Scan for the cell matching the given text and deliver its (x, y) coordinate at center. 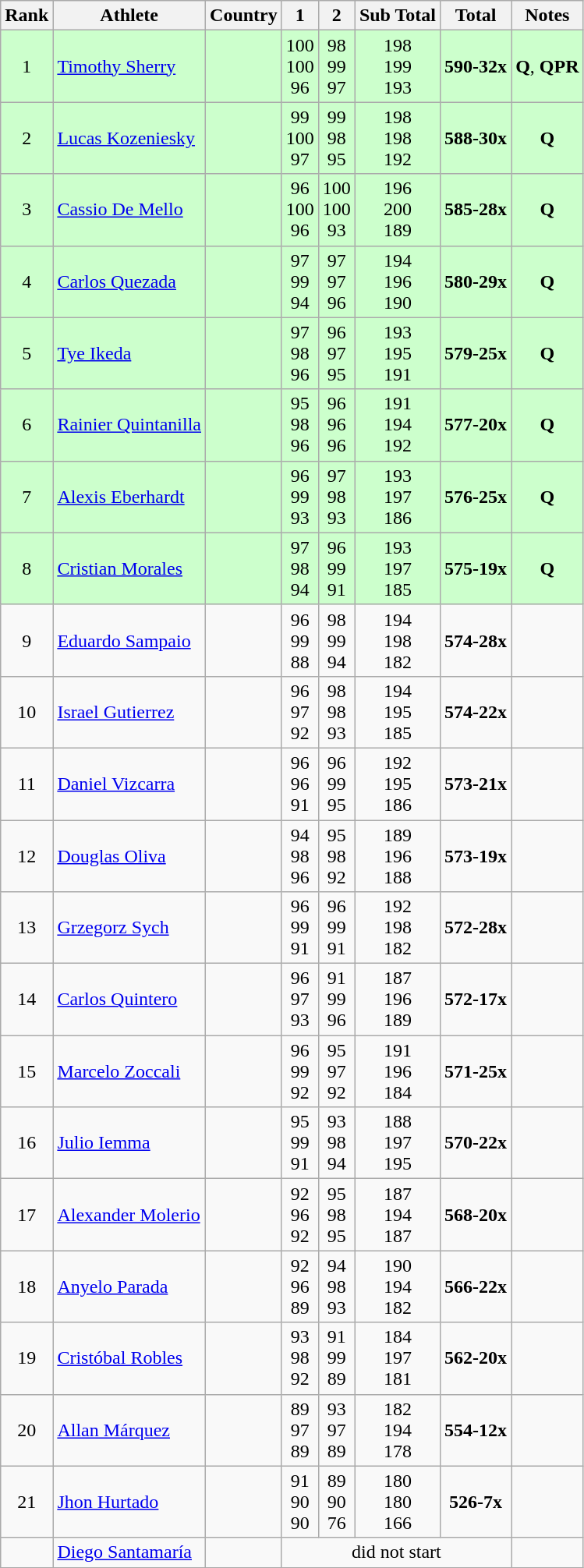
989994 (337, 640)
189196188 (398, 856)
192198182 (398, 928)
Marcelo Zoccali (129, 1071)
Carlos Quintero (129, 1000)
562-20x (476, 1358)
Timothy Sherry (129, 66)
959991 (299, 1143)
919996 (337, 1000)
568-20x (476, 1215)
572-28x (476, 928)
969995 (337, 784)
554-12x (476, 1430)
969993 (299, 497)
959792 (337, 1071)
192195186 (398, 784)
10 (27, 712)
Douglas Oliva (129, 856)
7 (27, 497)
Israel Gutierrez (129, 712)
969992 (299, 1071)
526-7x (476, 1502)
Rainier Quintanilla (129, 425)
979994 (299, 281)
6 (27, 425)
18 (27, 1287)
Athlete (129, 16)
Diego Santamaría (129, 1552)
Total (476, 16)
571-25x (476, 1071)
Alexander Molerio (129, 1215)
575-19x (476, 568)
9910097 (299, 138)
14 (27, 1000)
Rank (27, 16)
969793 (299, 1000)
969988 (299, 640)
8 (27, 568)
187194187 (398, 1215)
969691 (299, 784)
969795 (337, 353)
10010093 (337, 210)
949893 (337, 1287)
11 (27, 784)
Alexis Eberhardt (129, 497)
194198182 (398, 640)
21 (27, 1502)
969696 (337, 425)
959895 (337, 1215)
899789 (299, 1430)
16 (27, 1143)
577-20x (476, 425)
10010096 (299, 66)
989893 (337, 712)
999895 (337, 138)
17 (27, 1215)
574-22x (476, 712)
919090 (299, 1502)
187196189 (398, 1000)
580-29x (476, 281)
194196190 (398, 281)
Julio Iemma (129, 1143)
Sub Total (398, 16)
979894 (299, 568)
979893 (337, 497)
979896 (299, 353)
Cristóbal Robles (129, 1358)
4 (27, 281)
939894 (337, 1143)
899076 (337, 1502)
919989 (337, 1358)
Notes (547, 16)
5 (27, 353)
9 (27, 640)
939892 (299, 1358)
570-22x (476, 1143)
13 (27, 928)
198198192 (398, 138)
Jhon Hurtado (129, 1502)
929689 (299, 1287)
3 (27, 210)
19 (27, 1358)
590-32x (476, 66)
573-21x (476, 784)
193197186 (398, 497)
9610096 (299, 210)
196200189 (398, 210)
989997 (337, 66)
Allan Márquez (129, 1430)
did not start (396, 1552)
180180166 (398, 1502)
184197181 (398, 1358)
20 (27, 1430)
566-22x (476, 1287)
959892 (337, 856)
190194182 (398, 1287)
Cassio De Mello (129, 210)
585-28x (476, 210)
12 (27, 856)
Country (244, 16)
Grzegorz Sych (129, 928)
Lucas Kozeniesky (129, 138)
194195185 (398, 712)
191194192 (398, 425)
959896 (299, 425)
198199193 (398, 66)
188197195 (398, 1143)
Daniel Vizcarra (129, 784)
572-17x (476, 1000)
929692 (299, 1215)
579-25x (476, 353)
939789 (337, 1430)
193197185 (398, 568)
574-28x (476, 640)
Anyelo Parada (129, 1287)
576-25x (476, 497)
573-19x (476, 856)
193195191 (398, 353)
Carlos Quezada (129, 281)
Q, QPR (547, 66)
Cristian Morales (129, 568)
979796 (337, 281)
182194178 (398, 1430)
15 (27, 1071)
969792 (299, 712)
191196184 (398, 1071)
Eduardo Sampaio (129, 640)
588-30x (476, 138)
949896 (299, 856)
Tye Ikeda (129, 353)
